Detect which cell encompasses the target text, then output its [X, Y] center coordinate. 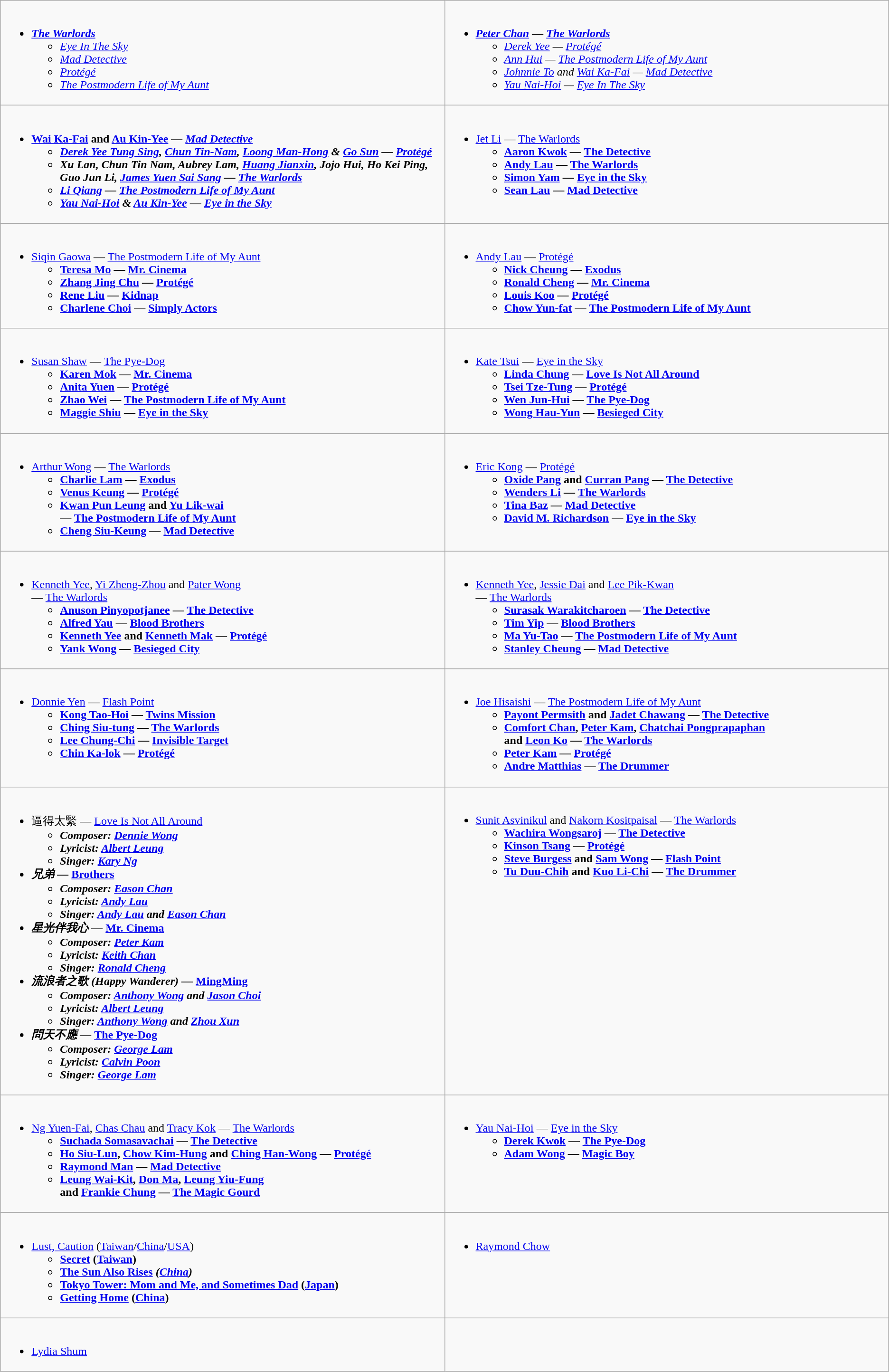
Kate Tsui — Eye in the SkyLinda Chung — Love Is Not All AroundTsei Tze-Tung — ProtégéWen Jun-Hui — The Pye-DogWong Hau-Yun — Besieged City [667, 381]
Lust, Caution (Taiwan/China/USA)Secret (Taiwan)The Sun Also Rises (China)Tokyo Tower: Mom and Me, and Sometimes Dad (Japan)Getting Home (China) [222, 1266]
Eric Kong — ProtégéOxide Pang and Curran Pang — The DetectiveWenders Li — The WarlordsTina Baz — Mad DetectiveDavid M. Richardson — Eye in the Sky [667, 492]
Raymond Chow [667, 1266]
Lydia Shum [222, 1344]
Andy Lau — ProtégéNick Cheung — ExodusRonald Cheng — Mr. CinemaLouis Koo — ProtégéChow Yun-fat — The Postmodern Life of My Aunt [667, 276]
Donnie Yen — Flash PointKong Tao-Hoi — Twins MissionChing Siu-tung — The WarlordsLee Chung-Chi — Invisible TargetChin Ka-lok — Protégé [222, 728]
Siqin Gaowa — The Postmodern Life of My AuntTeresa Mo — Mr. CinemaZhang Jing Chu — ProtégéRene Liu — KidnapCharlene Choi — Simply Actors [222, 276]
The WarlordsEye In The SkyMad DetectiveProtégéThe Postmodern Life of My Aunt [222, 53]
Jet Li — The WarlordsAaron Kwok — The DetectiveAndy Lau — The WarlordsSimon Yam — Eye in the SkySean Lau — Mad Detective [667, 164]
Susan Shaw — The Pye-DogKaren Mok — Mr. CinemaAnita Yuen — ProtégéZhao Wei — The Postmodern Life of My AuntMaggie Shiu — Eye in the Sky [222, 381]
Yau Nai-Hoi — Eye in the SkyDerek Kwok — The Pye-DogAdam Wong — Magic Boy [667, 1154]
